Locate the cell with the specified text and output its [x, y] center coordinate. 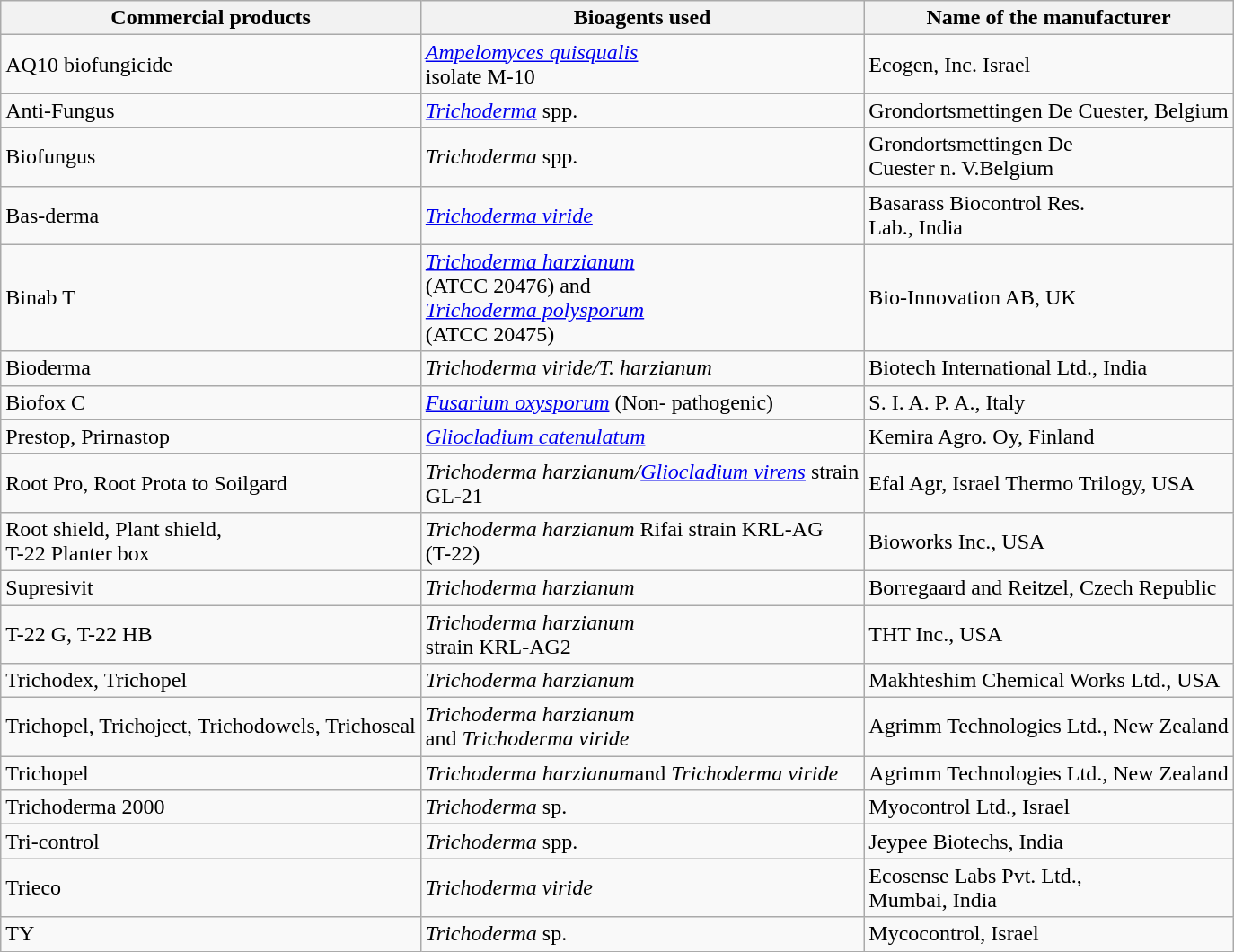
Trieco [211, 887]
Trichopel, Trichoject, Trichodowels, Trichoseal [211, 727]
Basarass Biocontrol Res.Lab., India [1049, 216]
Biofungus [211, 156]
Ecogen, Inc. Israel [1049, 65]
Jeypee Biotechs, India [1049, 842]
Name of the manufacturer [1049, 18]
Mycocontrol, Israel [1049, 934]
AQ10 biofungicide [211, 65]
Trichoderma harzianum/Gliocladium virens strainGL-21 [642, 483]
Supresivit [211, 587]
Commercial products [211, 18]
Anti-Fungus [211, 110]
Binab T [211, 298]
T-22 G, T-22 HB [211, 634]
Root shield, Plant shield,T-22 Planter box [211, 541]
Myocontrol Ltd., Israel [1049, 807]
Makhteshim Chemical Works Ltd., USA [1049, 681]
Grondortsmettingen DeCuester n. V.Belgium [1049, 156]
Trichoderma viride/T. harzianum [642, 368]
Trichoderma harzianum Rifai strain KRL-AG(T-22) [642, 541]
Grondortsmettingen De Cuester, Belgium [1049, 110]
Trichodex, Trichopel [211, 681]
Trichoderma harzianumstrain KRL-AG2 [642, 634]
Trichoderma harzianum(ATCC 20476) andTrichoderma polysporum(ATCC 20475) [642, 298]
Ecosense Labs Pvt. Ltd.,Mumbai, India [1049, 887]
Bioderma [211, 368]
Bas-derma [211, 216]
Tri-control [211, 842]
Bio-Innovation AB, UK [1049, 298]
S. I. A. P. A., Italy [1049, 402]
Biofox C [211, 402]
Trichoderma 2000 [211, 807]
TY [211, 934]
Prestop, Prirnastop [211, 436]
Root Pro, Root Prota to Soilgard [211, 483]
Fusarium oxysporum (Non- pathogenic) [642, 402]
Biotech International Ltd., India [1049, 368]
Borregaard and Reitzel, Czech Republic [1049, 587]
Efal Agr, Israel Thermo Trilogy, USA [1049, 483]
Trichopel [211, 773]
THT Inc., USA [1049, 634]
Gliocladium catenulatum [642, 436]
Bioagents used [642, 18]
Ampelomyces quisqualisisolate M-10 [642, 65]
Kemira Agro. Oy, Finland [1049, 436]
Bioworks Inc., USA [1049, 541]
